Determine the (X, Y) coordinate at the center of the cell enclosing the given text.  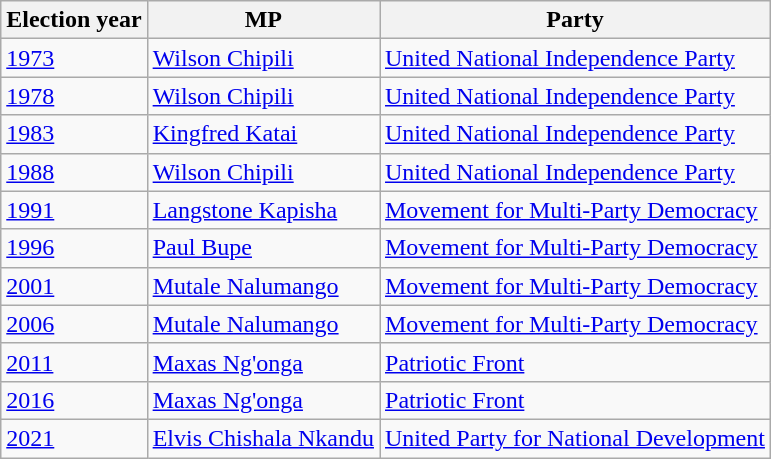
1978 (74, 96)
2001 (74, 286)
2006 (74, 324)
United Party for National Development (576, 438)
Election year (74, 20)
Elvis Chishala Nkandu (263, 438)
Paul Bupe (263, 248)
Langstone Kapisha (263, 210)
1988 (74, 172)
2021 (74, 438)
MP (263, 20)
Kingfred Katai (263, 134)
1996 (74, 248)
Party (576, 20)
2016 (74, 400)
1973 (74, 58)
1983 (74, 134)
1991 (74, 210)
2011 (74, 362)
